Return the [X, Y] coordinate for the center point of the cell that contains the specified text.  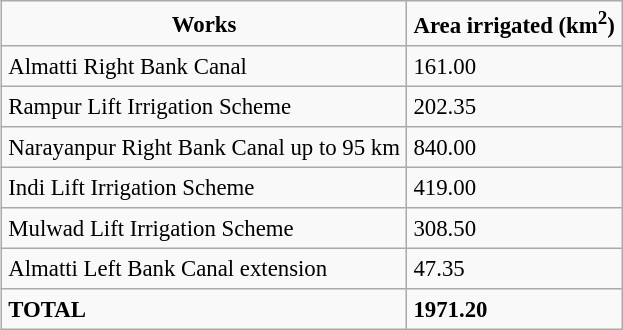
Almatti Left Bank Canal extension [204, 268]
308.50 [514, 228]
1971.20 [514, 309]
161.00 [514, 66]
Almatti Right Bank Canal [204, 66]
419.00 [514, 187]
Rampur Lift Irrigation Scheme [204, 106]
840.00 [514, 147]
Works [204, 24]
Narayanpur Right Bank Canal up to 95 km [204, 147]
Mulwad Lift Irrigation Scheme [204, 228]
Indi Lift Irrigation Scheme [204, 187]
TOTAL [204, 309]
47.35 [514, 268]
202.35 [514, 106]
Area irrigated (km2) [514, 24]
